Return the (x, y) coordinate for the center point of the cell that contains the specified text.  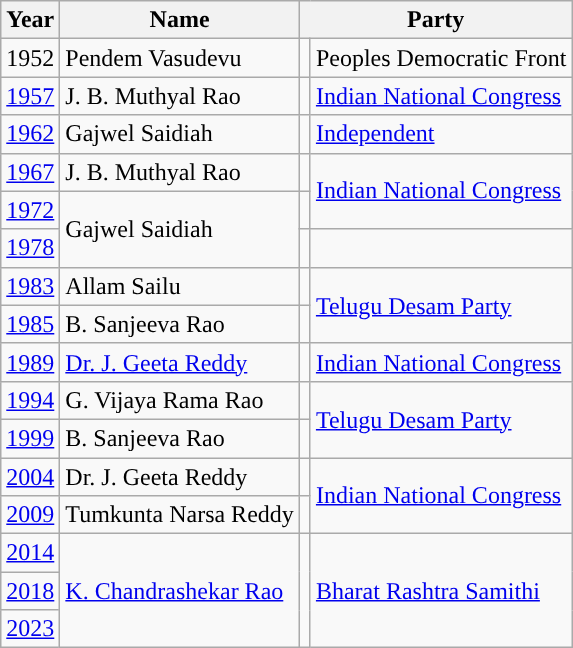
1972 (30, 210)
2004 (30, 477)
G. Vijaya Rama Rao (180, 400)
1989 (30, 362)
1957 (30, 96)
1962 (30, 134)
2014 (30, 553)
1967 (30, 172)
Year (30, 20)
1999 (30, 438)
2023 (30, 629)
1952 (30, 58)
1983 (30, 286)
1978 (30, 248)
1994 (30, 400)
K. Chandrashekar Rao (180, 591)
Pendem Vasudevu (180, 58)
2018 (30, 591)
Party (436, 20)
Allam Sailu (180, 286)
Tumkunta Narsa Reddy (180, 515)
Name (180, 20)
Independent (441, 134)
Bharat Rashtra Samithi (441, 591)
2009 (30, 515)
1985 (30, 324)
Peoples Democratic Front (441, 58)
